Pinpoint the cell where the given text exists, returning its [X, Y] midpoint coordinate. 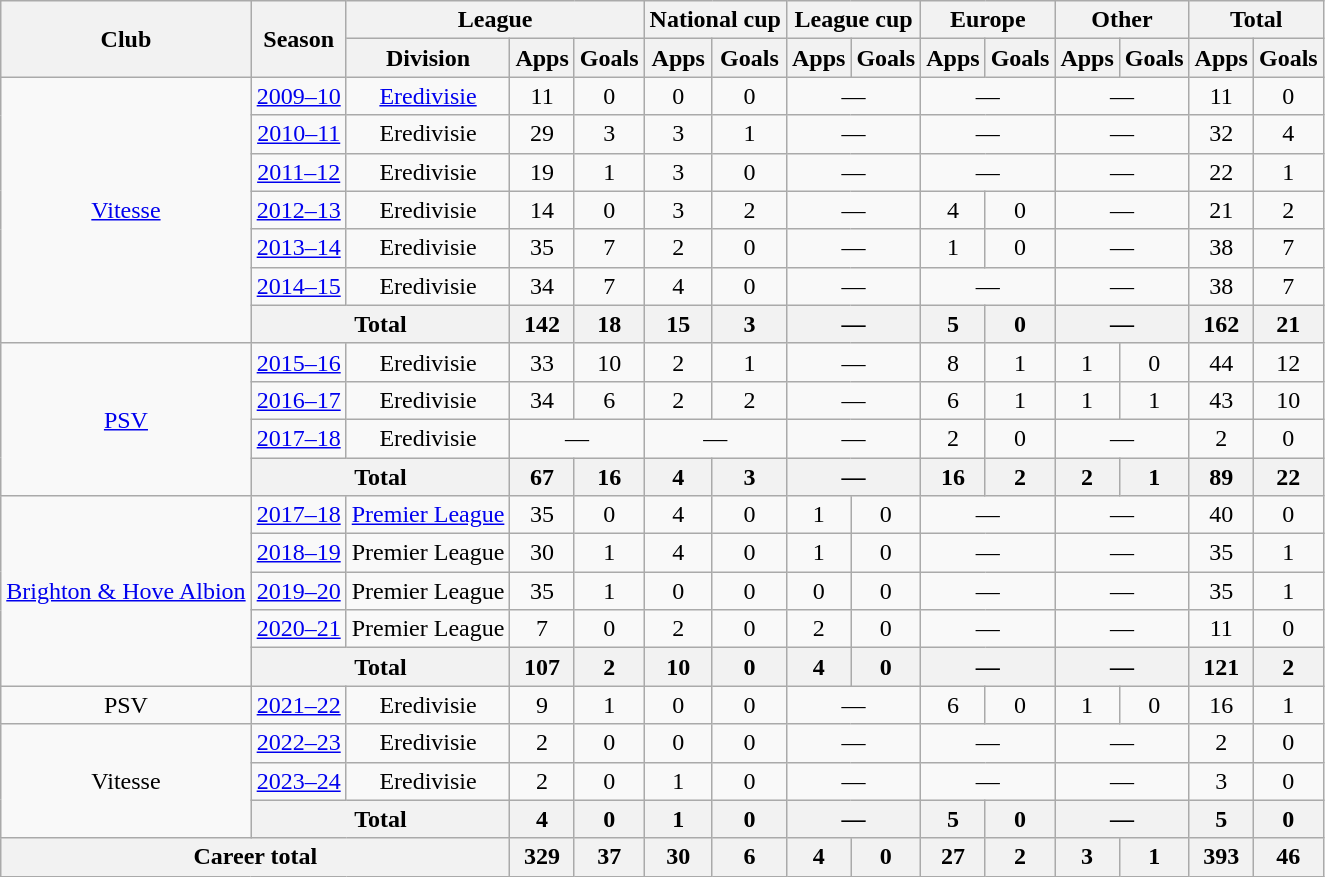
National cup [715, 20]
2015–16 [298, 362]
44 [1221, 362]
League cup [853, 20]
2012–13 [298, 210]
League [495, 20]
162 [1221, 324]
2013–14 [298, 248]
37 [609, 857]
121 [1221, 667]
46 [1288, 857]
2011–12 [298, 172]
Europe [988, 20]
89 [1221, 477]
19 [542, 172]
40 [1221, 515]
14 [542, 210]
67 [542, 477]
Career total [256, 857]
9 [542, 705]
Division [428, 58]
142 [542, 324]
27 [953, 857]
2022–23 [298, 743]
2018–19 [298, 553]
2021–22 [298, 705]
393 [1221, 857]
8 [953, 362]
33 [542, 362]
29 [542, 134]
2019–20 [298, 591]
Other [1122, 20]
2009–10 [298, 96]
329 [542, 857]
2023–24 [298, 781]
Brighton & Hove Albion [126, 591]
15 [678, 324]
2010–11 [298, 134]
Season [298, 39]
43 [1221, 400]
Club [126, 39]
32 [1221, 134]
2016–17 [298, 400]
2020–21 [298, 629]
2014–15 [298, 286]
12 [1288, 362]
107 [542, 667]
18 [609, 324]
